Return (X, Y) of the center of cell containing provided text 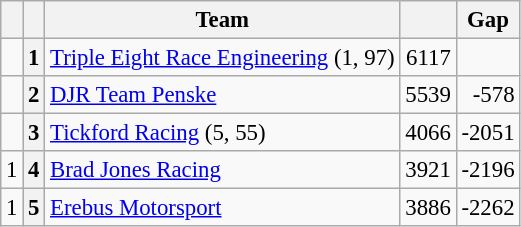
3886 (428, 208)
Tickford Racing (5, 55) (222, 133)
2 (34, 95)
6117 (428, 58)
3921 (428, 170)
5539 (428, 95)
5 (34, 208)
Triple Eight Race Engineering (1, 97) (222, 58)
4 (34, 170)
DJR Team Penske (222, 95)
Team (222, 20)
Gap (488, 20)
-2262 (488, 208)
-578 (488, 95)
Brad Jones Racing (222, 170)
-2196 (488, 170)
4066 (428, 133)
Erebus Motorsport (222, 208)
3 (34, 133)
-2051 (488, 133)
